Provide the (X, Y) coordinate of the cell's center where the given text is located.  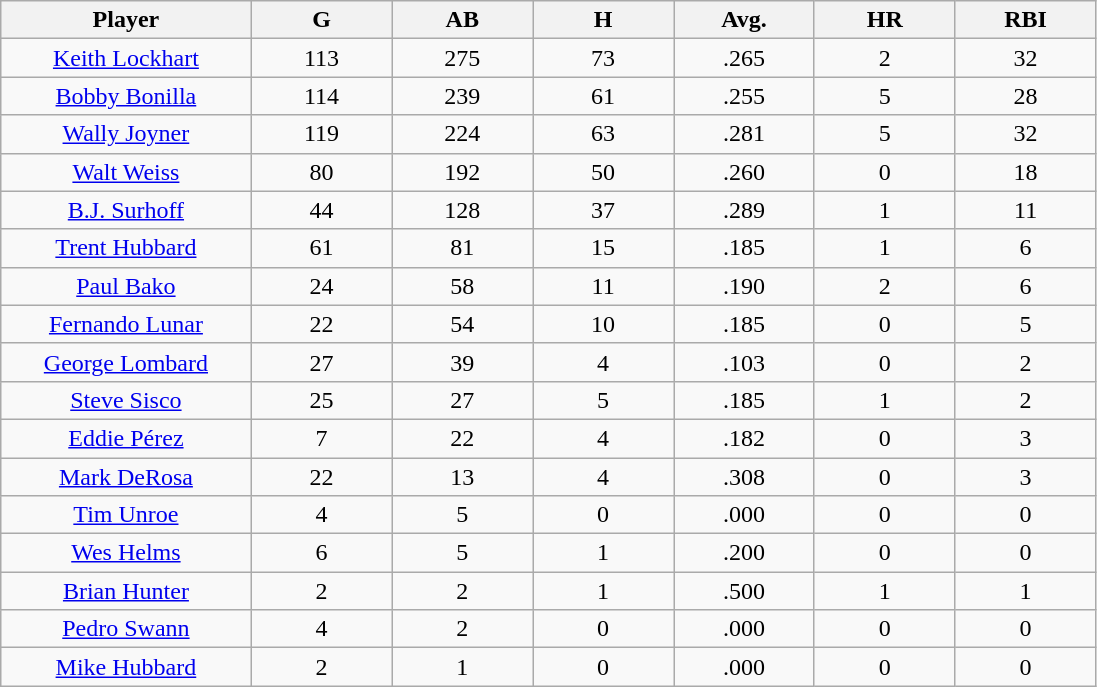
44 (322, 210)
Paul Bako (126, 286)
RBI (1026, 20)
HR (884, 20)
Wes Helms (126, 553)
18 (1026, 172)
73 (604, 58)
.500 (744, 591)
B.J. Surhoff (126, 210)
28 (1026, 96)
Trent Hubbard (126, 248)
Player (126, 20)
Wally Joyner (126, 134)
24 (322, 286)
80 (322, 172)
192 (462, 172)
128 (462, 210)
Tim Unroe (126, 515)
10 (604, 324)
.260 (744, 172)
275 (462, 58)
.200 (744, 553)
37 (604, 210)
Walt Weiss (126, 172)
7 (322, 438)
119 (322, 134)
224 (462, 134)
H (604, 20)
58 (462, 286)
Steve Sisco (126, 400)
.265 (744, 58)
.255 (744, 96)
Brian Hunter (126, 591)
Mike Hubbard (126, 667)
Eddie Pérez (126, 438)
George Lombard (126, 362)
13 (462, 477)
Fernando Lunar (126, 324)
113 (322, 58)
239 (462, 96)
Bobby Bonilla (126, 96)
.103 (744, 362)
AB (462, 20)
.182 (744, 438)
39 (462, 362)
G (322, 20)
Keith Lockhart (126, 58)
Pedro Swann (126, 629)
25 (322, 400)
50 (604, 172)
Mark DeRosa (126, 477)
15 (604, 248)
81 (462, 248)
.190 (744, 286)
.308 (744, 477)
114 (322, 96)
.281 (744, 134)
.289 (744, 210)
63 (604, 134)
Avg. (744, 20)
54 (462, 324)
